For the text-containing cell, return its midpoint in [x, y] coordinate format. 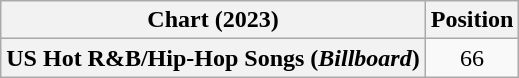
Chart (2023) [213, 20]
66 [472, 58]
US Hot R&B/Hip-Hop Songs (Billboard) [213, 58]
Position [472, 20]
